Find where the given text appears and provide that cell's center as (x, y) coordinate. 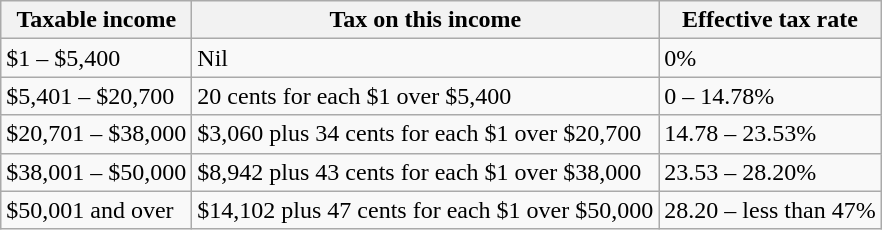
28.20 – less than 47% (770, 210)
14.78 – 23.53% (770, 134)
$38,001 – $50,000 (96, 172)
Taxable income (96, 20)
$50,001 and over (96, 210)
0% (770, 58)
Nil (426, 58)
20 cents for each $1 over $5,400 (426, 96)
$3,060 plus 34 cents for each $1 over $20,700 (426, 134)
$5,401 – $20,700 (96, 96)
$14,102 plus 47 cents for each $1 over $50,000 (426, 210)
Effective tax rate (770, 20)
23.53 – 28.20% (770, 172)
0 – 14.78% (770, 96)
Tax on this income (426, 20)
$1 – $5,400 (96, 58)
$8,942 plus 43 cents for each $1 over $38,000 (426, 172)
$20,701 – $38,000 (96, 134)
